Output the [X, Y] coordinate of the center of the cell containing the given text.  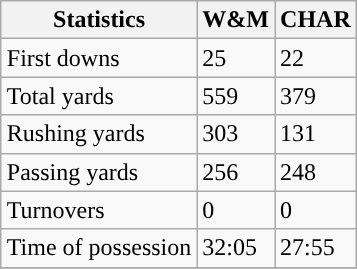
27:55 [316, 248]
25 [236, 58]
131 [316, 134]
W&M [236, 20]
CHAR [316, 20]
559 [236, 96]
22 [316, 58]
Statistics [99, 20]
256 [236, 172]
Turnovers [99, 210]
248 [316, 172]
32:05 [236, 248]
379 [316, 96]
Passing yards [99, 172]
303 [236, 134]
Rushing yards [99, 134]
Time of possession [99, 248]
Total yards [99, 96]
First downs [99, 58]
